For the text-containing cell, return its midpoint in (X, Y) coordinate format. 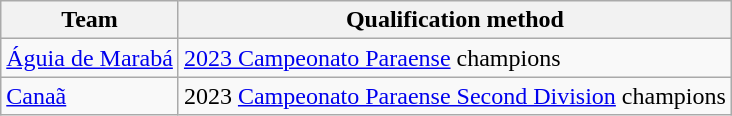
2023 Campeonato Paraense Second Division champions (454, 96)
2023 Campeonato Paraense champions (454, 58)
Canaã (90, 96)
Águia de Marabá (90, 58)
Qualification method (454, 20)
Team (90, 20)
